Return the (X, Y) coordinate for the center point of the cell that contains the specified text.  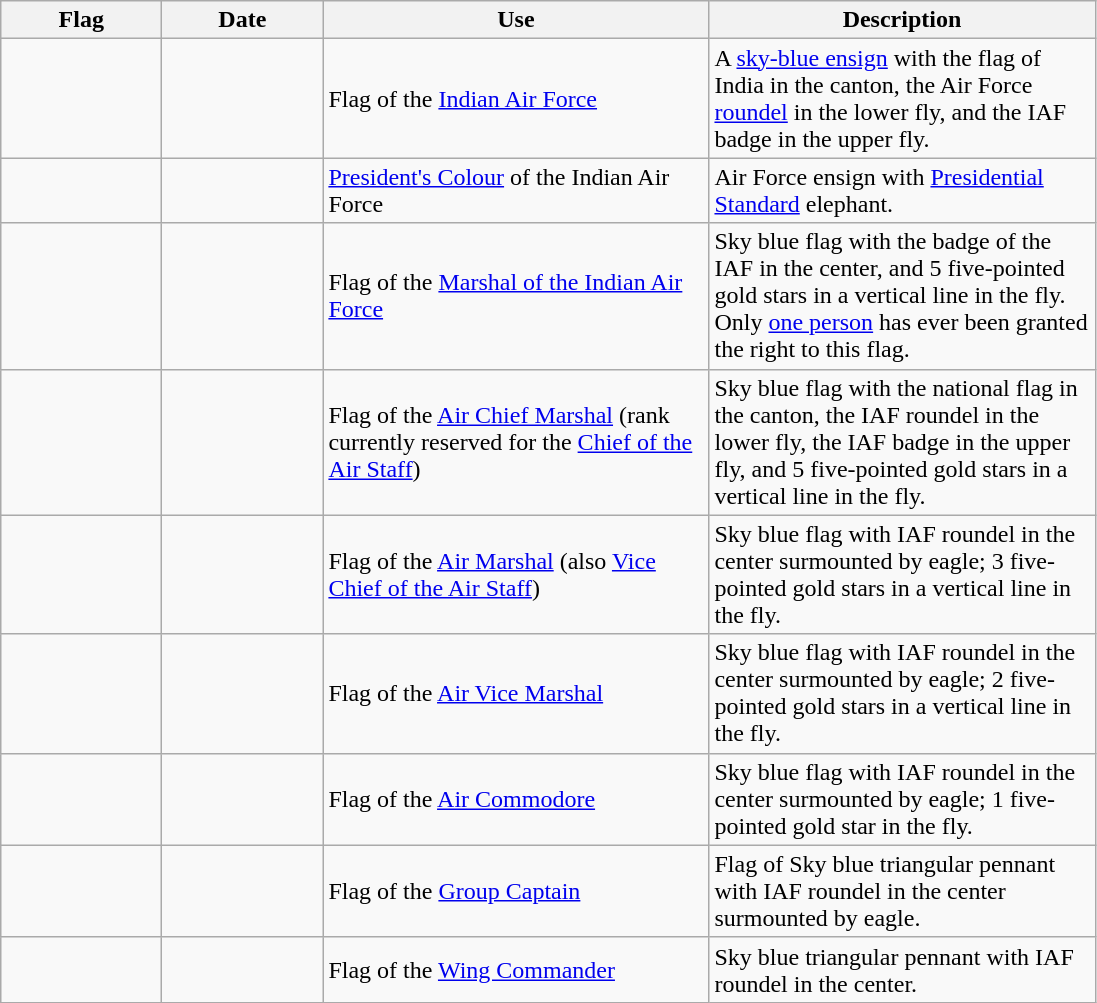
Sky blue flag with IAF roundel in the center surmounted by eagle; 1 five-pointed gold star in the fly. (902, 799)
Flag of the Indian Air Force (516, 98)
A sky-blue ensign with the flag of India in the canton, the Air Force roundel in the lower fly, and the IAF badge in the upper fly. (902, 98)
Flag of Sky blue triangular pennant with IAF roundel in the center surmounted by eagle. (902, 891)
President's Colour of the Indian Air Force (516, 190)
Air Force ensign with Presidential Standard elephant. (902, 190)
Flag of the Group Captain (516, 891)
Flag of the Wing Commander (516, 970)
Flag of the Air Commodore (516, 799)
Sky blue triangular pennant with IAF roundel in the center. (902, 970)
Flag of the Air Vice Marshal (516, 694)
Flag of the Marshal of the Indian Air Force (516, 296)
Date (242, 20)
Sky blue flag with IAF roundel in the center surmounted by eagle; 2 five-pointed gold stars in a vertical line in the fly. (902, 694)
Sky blue flag with IAF roundel in the center surmounted by eagle; 3 five-pointed gold stars in a vertical line in the fly. (902, 574)
Description (902, 20)
Flag (82, 20)
Flag of the Air Chief Marshal (rank currently reserved for the Chief of the Air Staff) (516, 442)
Use (516, 20)
Flag of the Air Marshal (also Vice Chief of the Air Staff) (516, 574)
